Identify which cell holds the provided text, then report its [x, y] central coordinate. 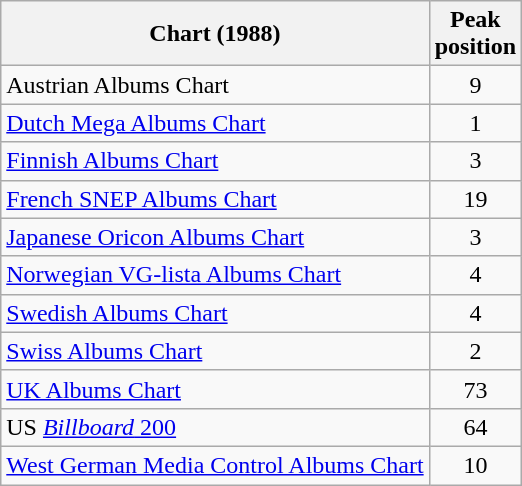
Dutch Mega Albums Chart [215, 123]
West German Media Control Albums Chart [215, 465]
Chart (1988) [215, 34]
US Billboard 200 [215, 427]
64 [475, 427]
Austrian Albums Chart [215, 85]
Japanese Oricon Albums Chart [215, 237]
9 [475, 85]
Norwegian VG-lista Albums Chart [215, 275]
2 [475, 351]
19 [475, 199]
10 [475, 465]
Finnish Albums Chart [215, 161]
Swiss Albums Chart [215, 351]
UK Albums Chart [215, 389]
73 [475, 389]
Peakposition [475, 34]
Swedish Albums Chart [215, 313]
French SNEP Albums Chart [215, 199]
1 [475, 123]
